Capture the cell that displays the provided text and extract its [X, Y] central coordinate. 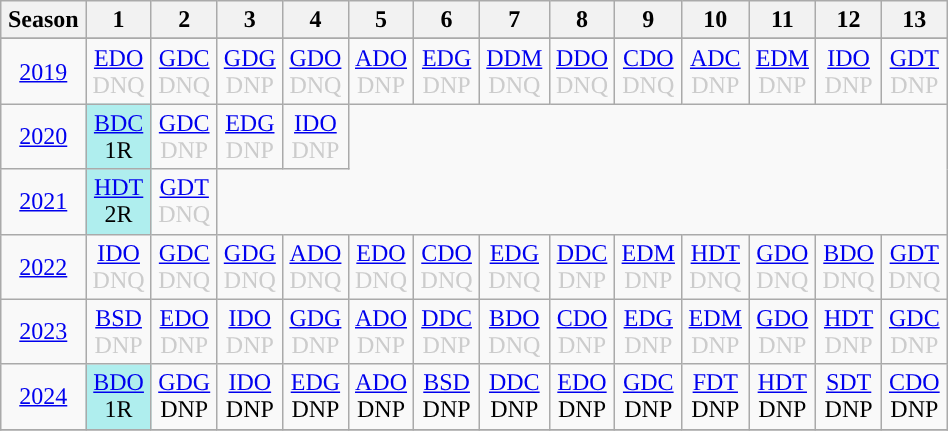
9 [648, 20]
2 [184, 20]
DDMDNQ [514, 72]
HDTDNQ [716, 266]
GDODNP [782, 332]
2023 [44, 332]
DDODNQ [582, 72]
IDODNQ [119, 266]
2020 [44, 136]
8 [582, 20]
HDT2R [119, 202]
ADCDNP [716, 72]
13 [914, 20]
FDTDNP [716, 396]
12 [849, 20]
4 [316, 20]
6 [447, 20]
2022 [44, 266]
5 [381, 20]
3 [250, 20]
EDGDNQ [514, 266]
2024 [44, 396]
11 [782, 20]
2019 [44, 72]
2021 [44, 202]
10 [716, 20]
BDO1R [119, 396]
Season [44, 20]
BDC1R [119, 136]
1 [119, 20]
7 [514, 20]
GDTDNP [914, 72]
ADODNQ [316, 266]
GDGDNQ [250, 266]
SDTDNP [849, 396]
